From the cell containing the given text, extract its center point as (x, y) coordinate. 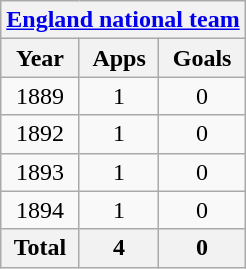
1894 (40, 210)
1892 (40, 134)
England national team (123, 20)
Total (40, 248)
1893 (40, 172)
4 (119, 248)
Apps (119, 58)
Goals (202, 58)
1889 (40, 96)
Year (40, 58)
